Output the (X, Y) coordinate of the center of the cell containing the given text.  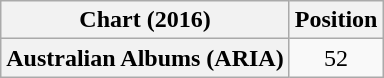
Chart (2016) (145, 20)
Australian Albums (ARIA) (145, 58)
52 (336, 58)
Position (336, 20)
